Detect which cell encompasses the target text, then output its (X, Y) center coordinate. 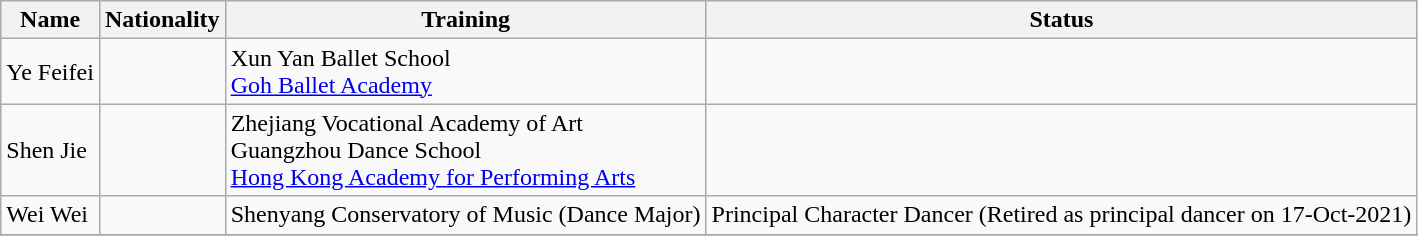
Wei Wei (50, 215)
Principal Character Dancer (Retired as principal dancer on 17-Oct-2021) (1062, 215)
Zhejiang Vocational Academy of ArtGuangzhou Dance SchoolHong Kong Academy for Performing Arts (466, 150)
Shenyang Conservatory of Music (Dance Major) (466, 215)
Training (466, 20)
Xun Yan Ballet SchoolGoh Ballet Academy (466, 72)
Status (1062, 20)
Ye Feifei (50, 72)
Shen Jie (50, 150)
Name (50, 20)
Nationality (162, 20)
